Determine the [x, y] coordinate at the center of the cell enclosing the given text.  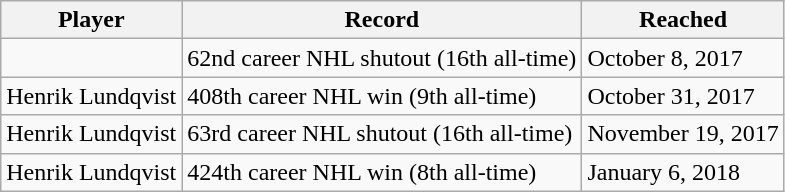
408th career NHL win (9th all-time) [382, 96]
63rd career NHL shutout (16th all-time) [382, 134]
January 6, 2018 [683, 172]
Player [92, 20]
Record [382, 20]
November 19, 2017 [683, 134]
62nd career NHL shutout (16th all-time) [382, 58]
October 8, 2017 [683, 58]
424th career NHL win (8th all-time) [382, 172]
October 31, 2017 [683, 96]
Reached [683, 20]
